From the cell containing the given text, extract its center point as (X, Y) coordinate. 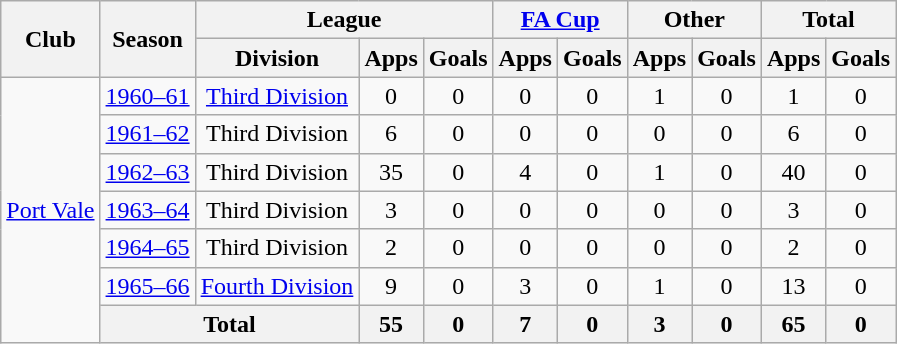
7 (525, 324)
1961–62 (148, 134)
1962–63 (148, 172)
1960–61 (148, 96)
League (344, 20)
1963–64 (148, 210)
9 (391, 286)
40 (793, 172)
55 (391, 324)
Club (50, 39)
Division (277, 58)
Port Vale (50, 210)
Fourth Division (277, 286)
1964–65 (148, 248)
13 (793, 286)
65 (793, 324)
4 (525, 172)
Other (694, 20)
Season (148, 39)
1965–66 (148, 286)
FA Cup (560, 20)
35 (391, 172)
